Locate the cell with the specified text and output its (X, Y) center coordinate. 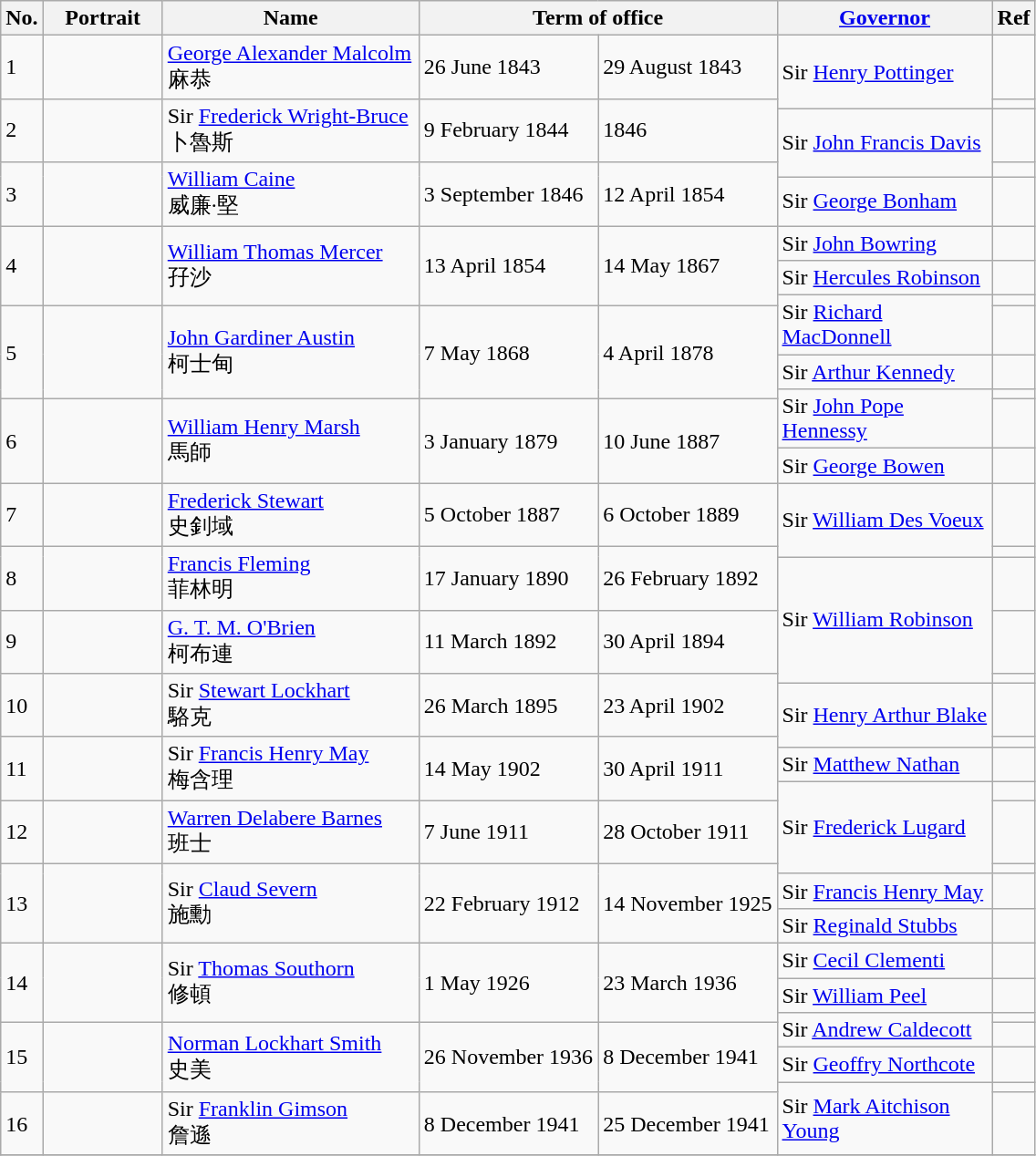
30 April 1911 (688, 769)
14 May 1867 (688, 266)
15 (22, 1058)
25 December 1941 (688, 1124)
1846 (688, 130)
Sir George Bowen (885, 466)
Name (290, 18)
Sir Franklin Gimson詹遜 (290, 1124)
G. T. M. O'Brien柯布連 (290, 642)
Sir Andrew Caldecott (885, 1030)
2 (22, 130)
Sir Reginald Stubbs (885, 925)
William Caine威廉·堅 (290, 194)
George Alexander Malcolm麻恭 (290, 67)
Sir Matthew Nathan (885, 764)
Sir Mark Aitchison Young (885, 1120)
10 June 1887 (688, 441)
14 November 1925 (688, 903)
1 (22, 67)
3 (22, 194)
Sir Frederick Lugard (885, 828)
Sir William Peel (885, 995)
Ref (1014, 18)
Sir John Pope Hennessy (885, 419)
12 (22, 832)
3 September 1846 (508, 194)
Sir Thomas Southorn修頓 (290, 983)
Sir Francis Henry May梅含理 (290, 769)
Sir Richard MacDonnell (885, 325)
29 August 1843 (688, 67)
Sir Arthur Kennedy (885, 372)
7 (22, 515)
Sir Hercules Robinson (885, 278)
Sir Henry Arthur Blake (885, 716)
Sir Frederick Wright-Bruce卜魯斯 (290, 130)
Sir Cecil Clementi (885, 960)
6 October 1889 (688, 515)
Sir John Francis Davis (885, 142)
9 (22, 642)
16 (22, 1124)
8 (22, 578)
Norman Lockhart Smith史美 (290, 1058)
Sir William Des Voeux (885, 520)
Sir Henry Pottinger (885, 73)
No. (22, 18)
26 February 1892 (688, 578)
26 March 1895 (508, 706)
Sir George Bonham (885, 201)
Frederick Stewart史釗域 (290, 515)
23 April 1902 (688, 706)
William Thomas Mercer孖沙 (290, 266)
5 (22, 352)
Sir Claud Severn施勳 (290, 903)
Sir Francis Henry May (885, 891)
30 April 1894 (688, 642)
Sir John Bowring (885, 243)
Sir William Robinson (885, 620)
11 March 1892 (508, 642)
Sir Geoffry Northcote (885, 1065)
26 June 1843 (508, 67)
Sir Stewart Lockhart駱克 (290, 706)
17 January 1890 (508, 578)
22 February 1912 (508, 903)
13 April 1854 (508, 266)
23 March 1936 (688, 983)
10 (22, 706)
Warren Delabere Barnes班士 (290, 832)
14 (22, 983)
5 October 1887 (508, 515)
26 November 1936 (508, 1058)
13 (22, 903)
3 January 1879 (508, 441)
12 April 1854 (688, 194)
Governor (885, 18)
7 June 1911 (508, 832)
28 October 1911 (688, 832)
9 February 1844 (508, 130)
Term of office (598, 18)
11 (22, 769)
Francis Fleming菲林明 (290, 578)
14 May 1902 (508, 769)
John Gardiner Austin柯士甸 (290, 352)
6 (22, 441)
William Henry Marsh馬師 (290, 441)
7 May 1868 (508, 352)
1 May 1926 (508, 983)
4 April 1878 (688, 352)
Portrait (102, 18)
4 (22, 266)
